Output the (x, y) coordinate of the center of the cell containing the given text.  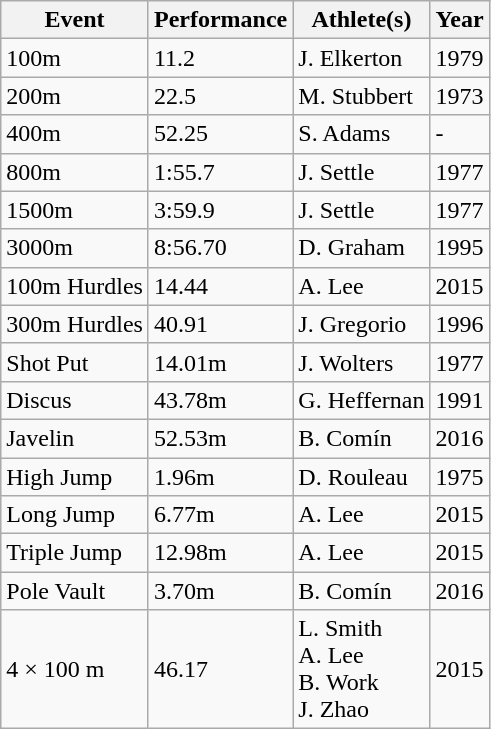
300m Hurdles (75, 324)
3:59.9 (220, 210)
1500m (75, 210)
M. Stubbert (362, 96)
G. Heffernan (362, 400)
8:56.70 (220, 248)
1973 (460, 96)
1:55.7 (220, 172)
1979 (460, 58)
1.96m (220, 477)
11.2 (220, 58)
Triple Jump (75, 553)
1975 (460, 477)
Shot Put (75, 362)
J. Elkerton (362, 58)
12.98m (220, 553)
D. Graham (362, 248)
43.78m (220, 400)
100m (75, 58)
Performance (220, 20)
Athlete(s) (362, 20)
1996 (460, 324)
40.91 (220, 324)
52.53m (220, 438)
400m (75, 134)
1995 (460, 248)
L. SmithA. LeeB. WorkJ. Zhao (362, 670)
52.25 (220, 134)
14.01m (220, 362)
Event (75, 20)
22.5 (220, 96)
Long Jump (75, 515)
Discus (75, 400)
High Jump (75, 477)
S. Adams (362, 134)
6.77m (220, 515)
Pole Vault (75, 591)
D. Rouleau (362, 477)
Year (460, 20)
4 × 100 m (75, 670)
46.17 (220, 670)
14.44 (220, 286)
200m (75, 96)
J. Gregorio (362, 324)
3000m (75, 248)
Javelin (75, 438)
J. Wolters (362, 362)
3.70m (220, 591)
800m (75, 172)
1991 (460, 400)
100m Hurdles (75, 286)
- (460, 134)
